Detect which cell encompasses the target text, then output its (x, y) center coordinate. 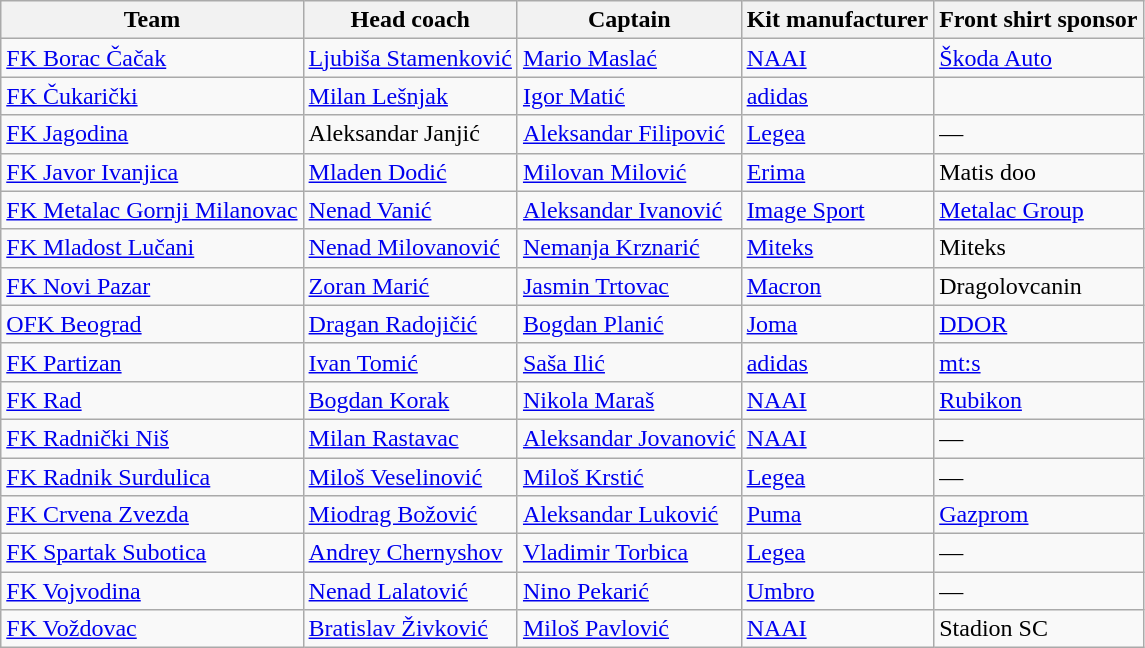
mt:s (1038, 362)
Vladimir Torbica (629, 553)
Puma (838, 515)
Macron (838, 286)
Ljubiša Stamenković (410, 58)
FK Jagodina (152, 134)
Metalac Group (1038, 210)
FK Crvena Zvezda (152, 515)
Saša Ilić (629, 362)
FK Spartak Subotica (152, 553)
FK Metalac Gornji Milanovac (152, 210)
FK Rad (152, 400)
Škoda Auto (1038, 58)
FK Vojvodina (152, 591)
DDOR (1038, 324)
Nenad Lalatović (410, 591)
Miloš Pavlović (629, 629)
FK Čukarički (152, 96)
Rubikon (1038, 400)
Andrey Chernyshov (410, 553)
Milovan Milović (629, 172)
Erima (838, 172)
Nemanja Krznarić (629, 248)
OFK Beograd (152, 324)
Dragan Radojičić (410, 324)
FK Radnički Niš (152, 438)
FK Borac Čačak (152, 58)
Zoran Marić (410, 286)
Front shirt sponsor (1038, 20)
Aleksandar Filipović (629, 134)
Stadion SC (1038, 629)
Nino Pekarić (629, 591)
Nenad Milovanović (410, 248)
Dragolovcanin (1038, 286)
Mladen Dodić (410, 172)
Aleksandar Ivanović (629, 210)
Team (152, 20)
Jasmin Trtovac (629, 286)
Aleksandar Jovanović (629, 438)
Image Sport (838, 210)
Miloš Veselinović (410, 477)
Miodrag Božović (410, 515)
Miloš Krstić (629, 477)
Aleksandar Luković (629, 515)
Bogdan Korak (410, 400)
Igor Matić (629, 96)
Mario Maslać (629, 58)
Gazprom (1038, 515)
Bratislav Živković (410, 629)
FK Novi Pazar (152, 286)
FK Radnik Surdulica (152, 477)
Nikola Maraš (629, 400)
FK Partizan (152, 362)
Matis doo (1038, 172)
Head coach (410, 20)
Aleksandar Janjić (410, 134)
Umbro (838, 591)
Kit manufacturer (838, 20)
Joma (838, 324)
FK Mladost Lučani (152, 248)
Nenad Vanić (410, 210)
Captain (629, 20)
Milan Lešnjak (410, 96)
FK Javor Ivanjica (152, 172)
Milan Rastavac (410, 438)
Ivan Tomić (410, 362)
Bogdan Planić (629, 324)
FK Voždovac (152, 629)
